Identify which cell holds the provided text, then report its [x, y] central coordinate. 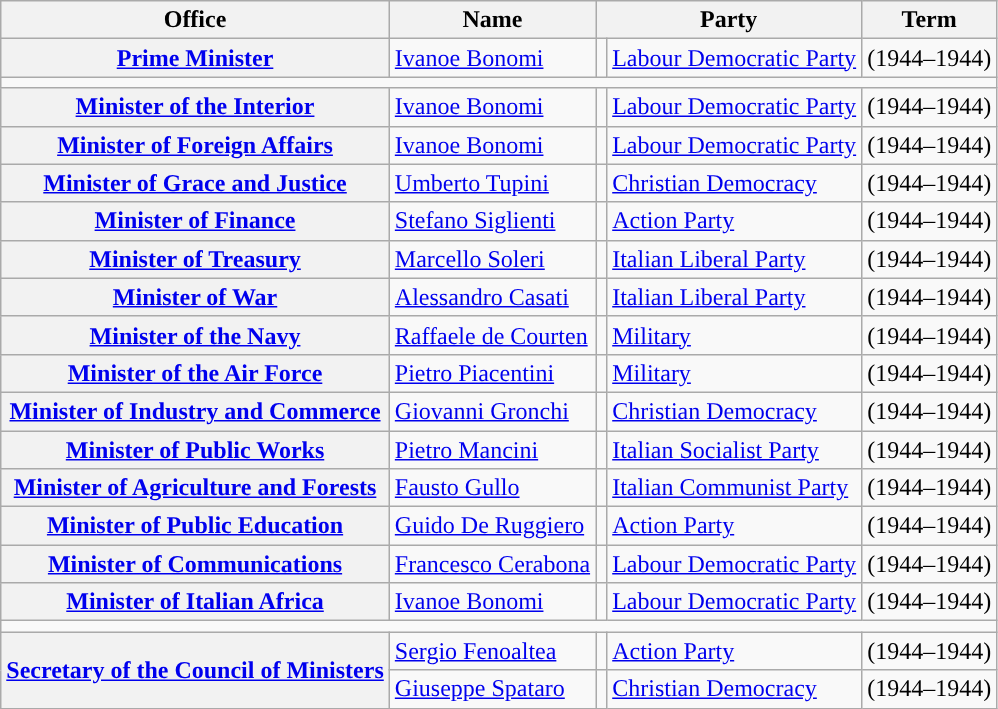
Pietro Mancini [492, 449]
Minister of Agriculture and Forests [196, 488]
Party [729, 20]
Minister of Foreign Affairs [196, 145]
Secretary of the Council of Ministers [196, 670]
Guido De Ruggiero [492, 526]
Minister of Italian Africa [196, 602]
Term [930, 20]
Italian Socialist Party [734, 449]
Giovanni Gronchi [492, 411]
Minister of Public Works [196, 449]
Minister of the Navy [196, 335]
Marcello Soleri [492, 259]
Minister of the Air Force [196, 373]
Minister of Finance [196, 221]
Francesco Cerabona [492, 564]
Minister of Treasury [196, 259]
Giuseppe Spataro [492, 689]
Fausto Gullo [492, 488]
Stefano Siglienti [492, 221]
Umberto Tupini [492, 183]
Office [196, 20]
Name [492, 20]
Minister of Public Education [196, 526]
Pietro Piacentini [492, 373]
Italian Communist Party [734, 488]
Sergio Fenoaltea [492, 651]
Minister of Communications [196, 564]
Minister of War [196, 297]
Prime Minister [196, 58]
Minister of Industry and Commerce [196, 411]
Minister of Grace and Justice [196, 183]
Raffaele de Courten [492, 335]
Alessandro Casati [492, 297]
Minister of the Interior [196, 107]
